Provide the [x, y] coordinate of the cell's center where the given text is located.  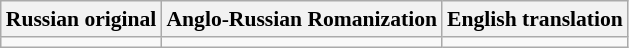
Anglo-Russian Romanization [302, 19]
Russian original [82, 19]
English translation [535, 19]
